Output the (x, y) coordinate of the center of the cell containing the given text.  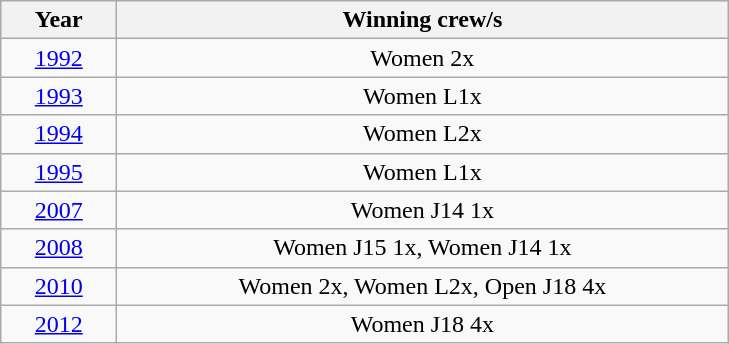
Women 2x, Women L2x, Open J18 4x (422, 286)
2012 (59, 324)
1995 (59, 172)
1992 (59, 58)
Winning crew/s (422, 20)
Women J18 4x (422, 324)
Women L2x (422, 134)
1994 (59, 134)
Women J15 1x, Women J14 1x (422, 248)
Women J14 1x (422, 210)
1993 (59, 96)
2010 (59, 286)
Year (59, 20)
2008 (59, 248)
2007 (59, 210)
Women 2x (422, 58)
